Extract the (x, y) coordinate from the center of the cell holding the provided text.  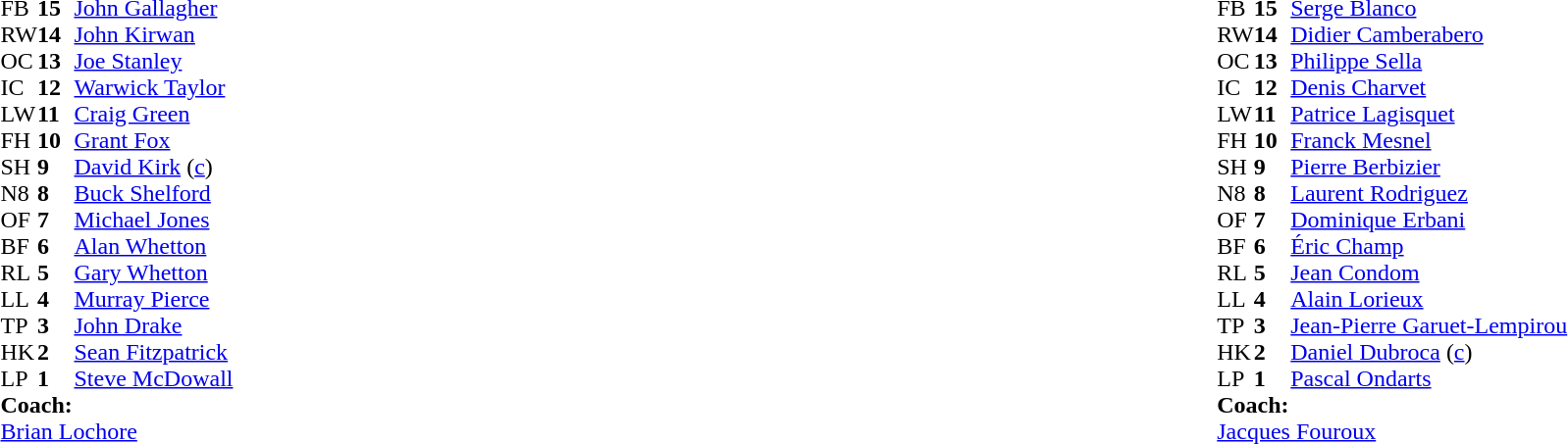
Didier Camberabero (1429, 35)
Laurent Rodriguez (1429, 194)
Franck Mesnel (1429, 141)
Michael Jones (154, 220)
Joe Stanley (154, 61)
Jean-Pierre Garuet-Lempirou (1429, 325)
Philippe Sella (1429, 61)
Jacques Fouroux (1391, 431)
Gary Whetton (154, 272)
John Kirwan (154, 35)
Patrice Lagisquet (1429, 114)
Buck Shelford (154, 194)
Brian Lochore (116, 431)
Grant Fox (154, 141)
Alain Lorieux (1429, 300)
Sean Fitzpatrick (154, 353)
Pierre Berbizier (1429, 167)
Pascal Ondarts (1429, 378)
Murray Pierce (154, 300)
Alan Whetton (154, 247)
Warwick Taylor (154, 88)
Craig Green (154, 114)
Daniel Dubroca (c) (1429, 353)
David Kirk (c) (154, 167)
John Drake (154, 325)
Éric Champ (1429, 247)
Steve McDowall (154, 378)
Dominique Erbani (1429, 220)
Jean Condom (1429, 272)
Denis Charvet (1429, 88)
